Provide the (X, Y) coordinate of the cell's center where the given text is located.  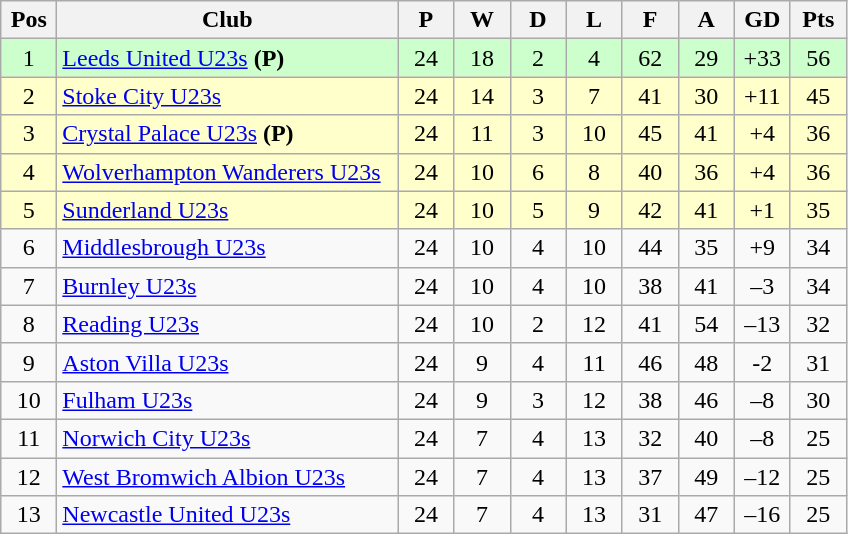
–13 (762, 324)
W (482, 20)
29 (706, 58)
Reading U23s (228, 324)
Norwich City U23s (228, 438)
–16 (762, 515)
GD (762, 20)
Middlesbrough U23s (228, 248)
West Bromwich Albion U23s (228, 477)
Burnley U23s (228, 286)
D (538, 20)
54 (706, 324)
L (594, 20)
F (650, 20)
37 (650, 477)
14 (482, 96)
+1 (762, 210)
–12 (762, 477)
Stoke City U23s (228, 96)
18 (482, 58)
47 (706, 515)
Aston Villa U23s (228, 362)
Wolverhampton Wanderers U23s (228, 172)
-2 (762, 362)
44 (650, 248)
+33 (762, 58)
Club (228, 20)
Fulham U23s (228, 400)
–3 (762, 286)
48 (706, 362)
Leeds United U23s (P) (228, 58)
1 (29, 58)
62 (650, 58)
56 (818, 58)
Pts (818, 20)
Pos (29, 20)
+11 (762, 96)
49 (706, 477)
+9 (762, 248)
Crystal Palace U23s (P) (228, 134)
Sunderland U23s (228, 210)
A (706, 20)
Newcastle United U23s (228, 515)
P (426, 20)
42 (650, 210)
